Pinpoint the cell where the given text exists, returning its (X, Y) midpoint coordinate. 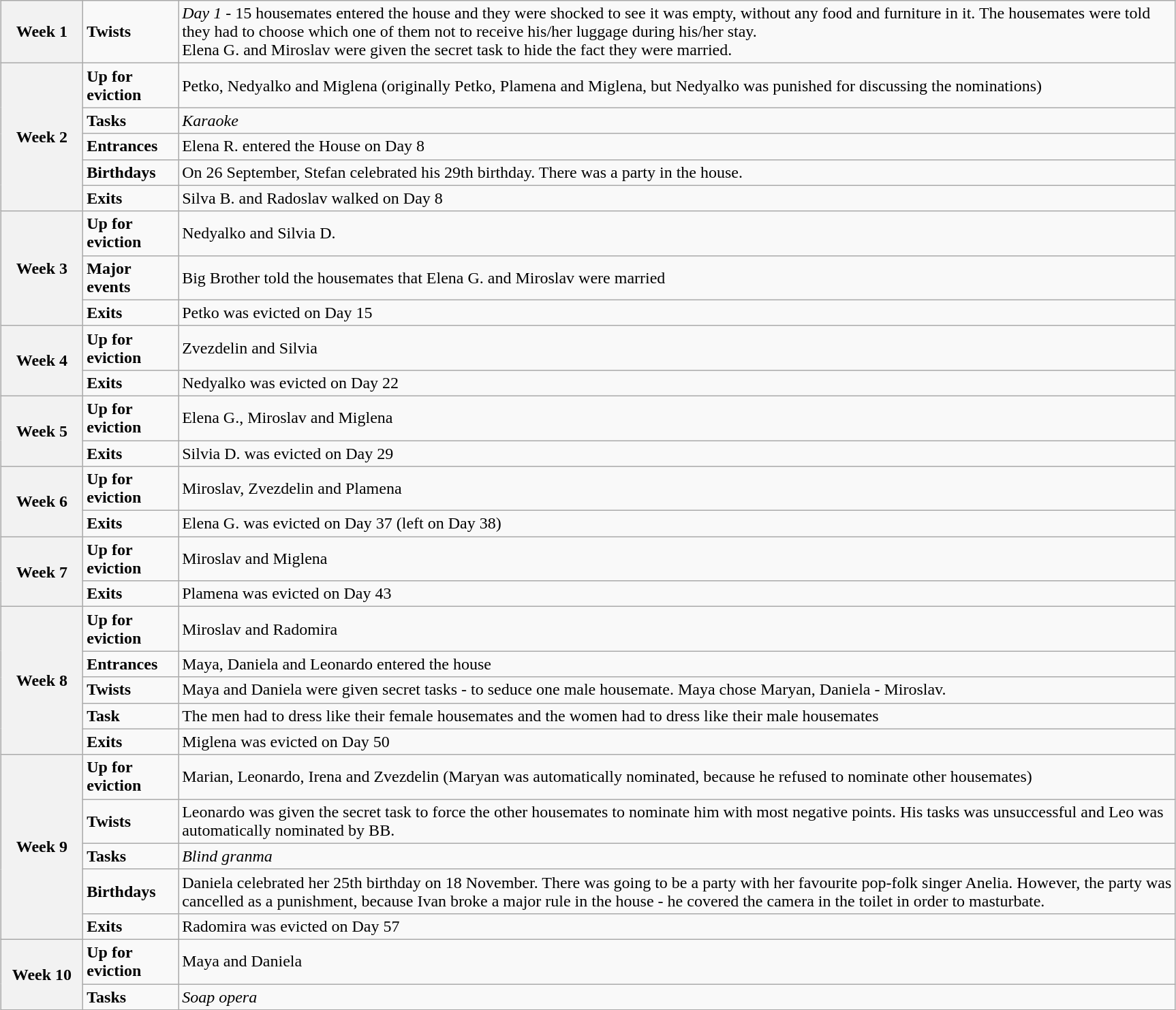
Silva B. and Radoslav walked on Day 8 (677, 198)
Radomira was evicted on Day 57 (677, 926)
Blind granma (677, 856)
Elena G. was evicted on Day 37 (left on Day 38) (677, 524)
Elena R. entered the House on Day 8 (677, 146)
Soap opera (677, 996)
Miroslav, Zvezdelin and Plamena (677, 489)
Petko, Nedyalko and Miglena (originally Petko, Plamena and Miglena, but Nedyalko was punished for discussing the nominations) (677, 86)
Week 8 (42, 681)
Nedyalko was evicted on Day 22 (677, 383)
Week 9 (42, 847)
Week 6 (42, 501)
Week 1 (42, 32)
Maya, Daniela and Leonardo entered the house (677, 664)
Elena G., Miroslav and Miglena (677, 418)
Week 7 (42, 572)
On 26 September, Stefan celebrated his 29th birthday. There was a party in the house. (677, 172)
Big Brother told the housemates that Elena G. and Miroslav were married (677, 278)
Week 5 (42, 430)
Petko was evicted on Day 15 (677, 313)
Maya and Daniela were given secret tasks - to seduce one male housemate. Maya chose Maryan, Daniela - Miroslav. (677, 690)
Maya and Daniela (677, 962)
Miglena was evicted on Day 50 (677, 742)
Week 10 (42, 974)
Plamena was evicted on Day 43 (677, 594)
Task (131, 716)
Week 4 (42, 361)
Miroslav and Miglena (677, 558)
The men had to dress like their female housemates and the women had to dress like their male housemates (677, 716)
Silvia D. was evicted on Day 29 (677, 453)
Week 2 (42, 138)
Miroslav and Radomira (677, 629)
Week 3 (42, 268)
Karaoke (677, 121)
Zvezdelin and Silvia (677, 347)
Nedyalko and Silvia D. (677, 233)
Major events (131, 278)
Marian, Leonardo, Irena and Zvezdelin (Maryan was automatically nominated, because he refused to nominate other housemates) (677, 776)
